From the cell containing the given text, extract its center point as [X, Y] coordinate. 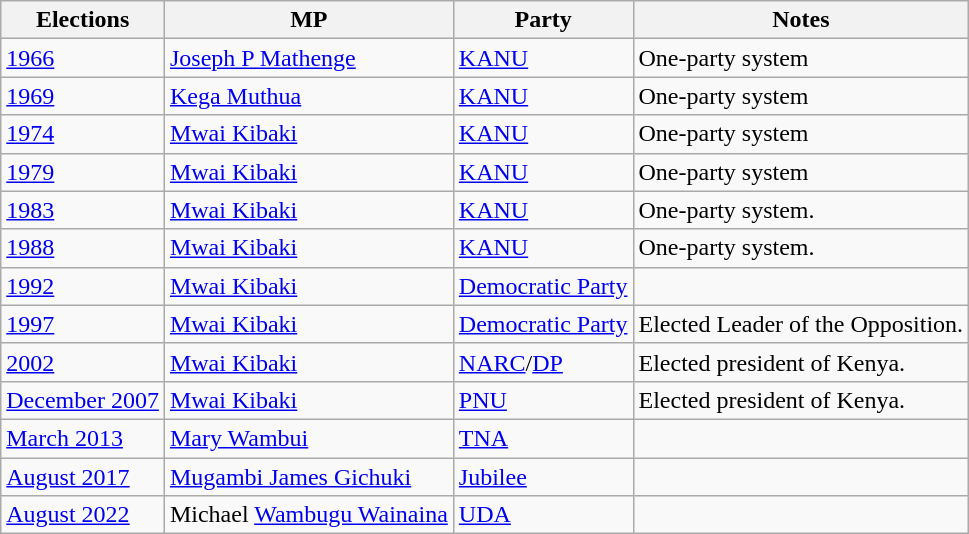
1974 [83, 134]
1988 [83, 248]
2002 [83, 362]
December 2007 [83, 400]
Joseph P Mathenge [308, 58]
Mary Wambui [308, 438]
UDA [543, 515]
Elected Leader of the Opposition. [801, 324]
1992 [83, 286]
1997 [83, 324]
TNA [543, 438]
August 2017 [83, 477]
Jubilee [543, 477]
Michael Wambugu Wainaina [308, 515]
NARC/DP [543, 362]
Kega Muthua [308, 96]
MP [308, 20]
August 2022 [83, 515]
PNU [543, 400]
1979 [83, 172]
1969 [83, 96]
Party [543, 20]
1966 [83, 58]
Elections [83, 20]
March 2013 [83, 438]
Notes [801, 20]
1983 [83, 210]
Mugambi James Gichuki [308, 477]
